Find where the given text appears and provide that cell's center as (X, Y) coordinate. 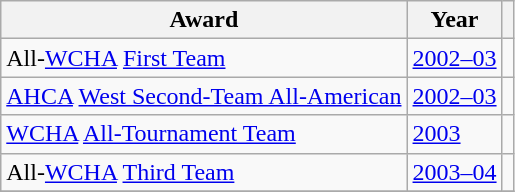
Award (204, 20)
2003–04 (454, 172)
All-WCHA First Team (204, 58)
2003 (454, 134)
All-WCHA Third Team (204, 172)
AHCA West Second-Team All-American (204, 96)
Year (454, 20)
WCHA All-Tournament Team (204, 134)
